Identify which cell holds the provided text, then report its [x, y] central coordinate. 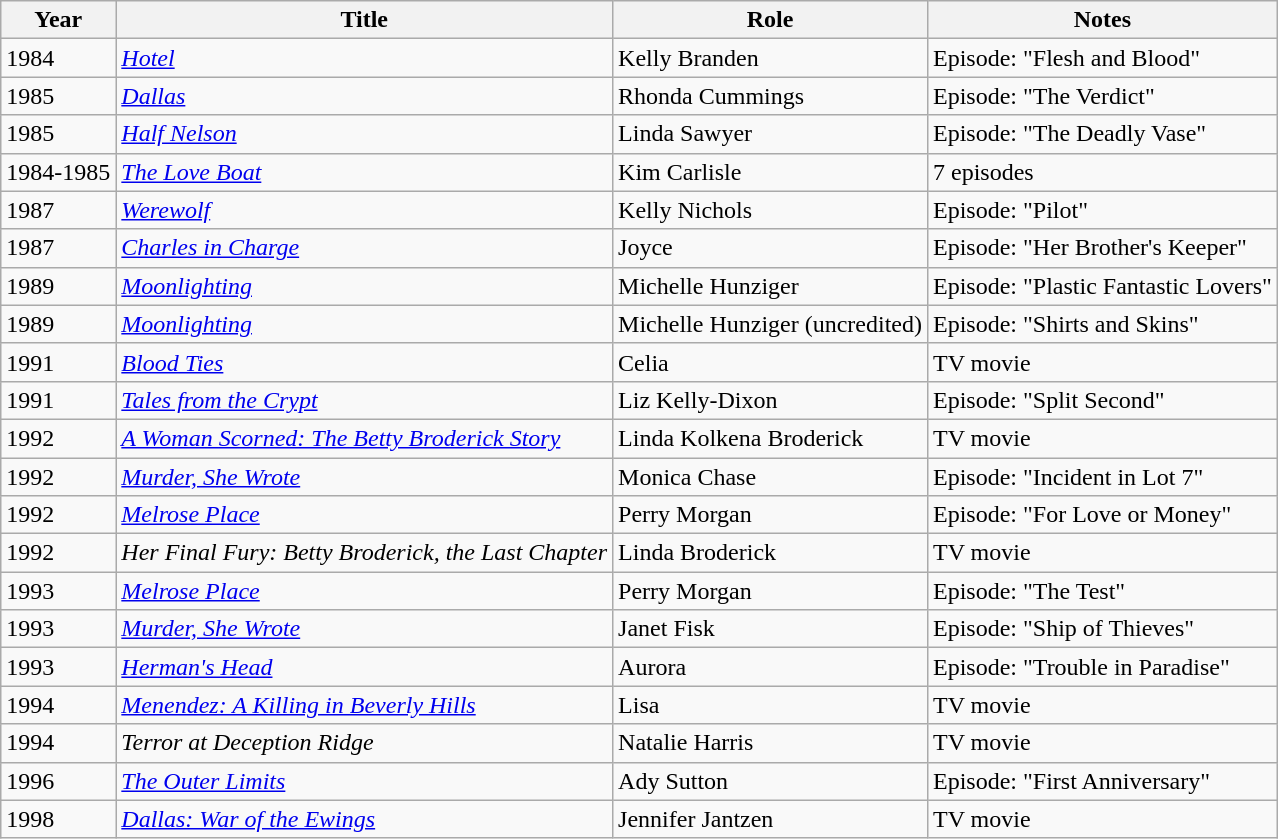
Episode: "Incident in Lot 7" [1102, 477]
Menendez: A Killing in Beverly Hills [364, 705]
Kim Carlisle [770, 172]
The Outer Limits [364, 781]
Charles in Charge [364, 248]
Terror at Deception Ridge [364, 743]
A Woman Scorned: The Betty Broderick Story [364, 438]
The Love Boat [364, 172]
Episode: "Plastic Fantastic Lovers" [1102, 286]
Episode: "For Love or Money" [1102, 515]
Rhonda Cummings [770, 96]
Monica Chase [770, 477]
1984-1985 [58, 172]
Episode: "Ship of Thieves" [1102, 629]
Werewolf [364, 210]
Natalie Harris [770, 743]
7 episodes [1102, 172]
Ady Sutton [770, 781]
Celia [770, 362]
Year [58, 20]
1984 [58, 58]
Kelly Nichols [770, 210]
1996 [58, 781]
Tales from the Crypt [364, 400]
Episode: "Split Second" [1102, 400]
Janet Fisk [770, 629]
Michelle Hunziger (uncredited) [770, 324]
Episode: "The Test" [1102, 591]
Linda Sawyer [770, 134]
1998 [58, 819]
Kelly Branden [770, 58]
Linda Kolkena Broderick [770, 438]
Notes [1102, 20]
Episode: "Shirts and Skins" [1102, 324]
Jennifer Jantzen [770, 819]
Role [770, 20]
Joyce [770, 248]
Hotel [364, 58]
Episode: "The Deadly Vase" [1102, 134]
Linda Broderick [770, 553]
Dallas [364, 96]
Lisa [770, 705]
Half Nelson [364, 134]
Episode: "Trouble in Paradise" [1102, 667]
Dallas: War of the Ewings [364, 819]
Episode: "Pilot" [1102, 210]
Aurora [770, 667]
Michelle Hunziger [770, 286]
Herman's Head [364, 667]
Blood Ties [364, 362]
Liz Kelly-Dixon [770, 400]
Episode: "First Anniversary" [1102, 781]
Episode: "Flesh and Blood" [1102, 58]
Episode: "Her Brother's Keeper" [1102, 248]
Her Final Fury: Betty Broderick, the Last Chapter [364, 553]
Episode: "The Verdict" [1102, 96]
Title [364, 20]
